Scan for the cell matching the given text and deliver its (x, y) coordinate at center. 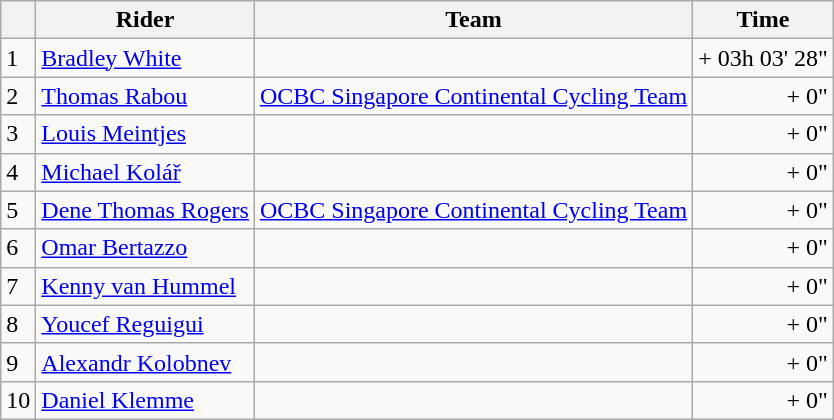
3 (18, 134)
Alexandr Kolobnev (146, 362)
Omar Bertazzo (146, 248)
Dene Thomas Rogers (146, 210)
1 (18, 58)
Kenny van Hummel (146, 286)
8 (18, 324)
2 (18, 96)
4 (18, 172)
10 (18, 400)
6 (18, 248)
Thomas Rabou (146, 96)
9 (18, 362)
Time (764, 20)
Michael Kolář (146, 172)
Louis Meintjes (146, 134)
Rider (146, 20)
+ 03h 03' 28" (764, 58)
Bradley White (146, 58)
5 (18, 210)
Daniel Klemme (146, 400)
7 (18, 286)
Youcef Reguigui (146, 324)
Team (473, 20)
